Find where the given text appears and provide that cell's center as [x, y] coordinate. 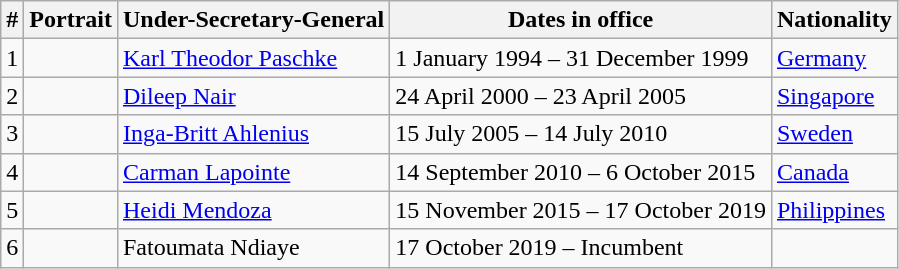
Portrait [71, 20]
# [12, 20]
15 July 2005 – 14 July 2010 [581, 134]
Sweden [834, 134]
4 [12, 172]
Under-Secretary-General [253, 20]
6 [12, 248]
Nationality [834, 20]
Singapore [834, 96]
15 November 2015 – 17 October 2019 [581, 210]
Fatoumata Ndiaye [253, 248]
Heidi Mendoza [253, 210]
Karl Theodor Paschke [253, 58]
Inga-Britt Ahlenius [253, 134]
2 [12, 96]
5 [12, 210]
Dileep Nair [253, 96]
1 [12, 58]
Canada [834, 172]
14 September 2010 – 6 October 2015 [581, 172]
Dates in office [581, 20]
1 January 1994 – 31 December 1999 [581, 58]
24 April 2000 – 23 April 2005 [581, 96]
17 October 2019 – Incumbent [581, 248]
3 [12, 134]
Carman Lapointe [253, 172]
Philippines [834, 210]
Germany [834, 58]
